Locate the cell with the specified text and output its (x, y) center coordinate. 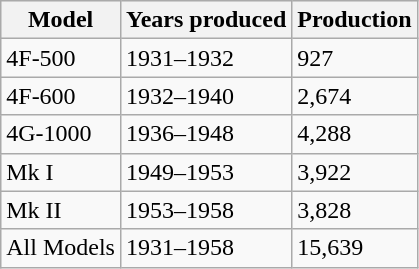
Mk I (61, 172)
1931–1958 (206, 248)
1932–1940 (206, 96)
Model (61, 20)
3,922 (354, 172)
15,639 (354, 248)
1953–1958 (206, 210)
2,674 (354, 96)
Years produced (206, 20)
Mk II (61, 210)
927 (354, 58)
4F-600 (61, 96)
4G-1000 (61, 134)
4F-500 (61, 58)
1949–1953 (206, 172)
1931–1932 (206, 58)
Production (354, 20)
3,828 (354, 210)
1936–1948 (206, 134)
All Models (61, 248)
4,288 (354, 134)
